Output the (x, y) coordinate of the center of the cell containing the given text.  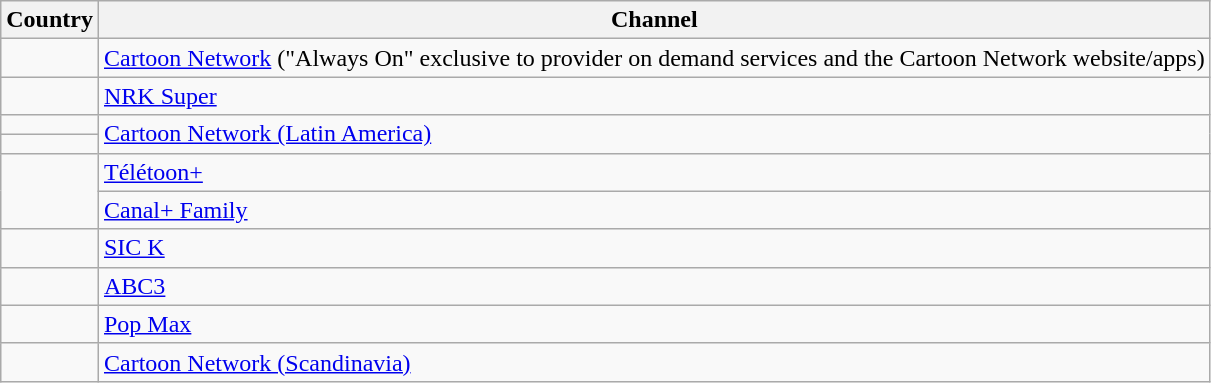
Channel (654, 20)
NRK Super (654, 96)
Cartoon Network ("Always On" exclusive to provider on demand services and the Cartoon Network website/apps) (654, 58)
Canal+ Family (654, 210)
Cartoon Network (Scandinavia) (654, 362)
ABC3 (654, 286)
Cartoon Network (Latin America) (654, 134)
Pop Max (654, 324)
Country (50, 20)
Télétoon+ (654, 172)
SIC K (654, 248)
